Determine the (X, Y) coordinate at the center of the cell enclosing the given text.  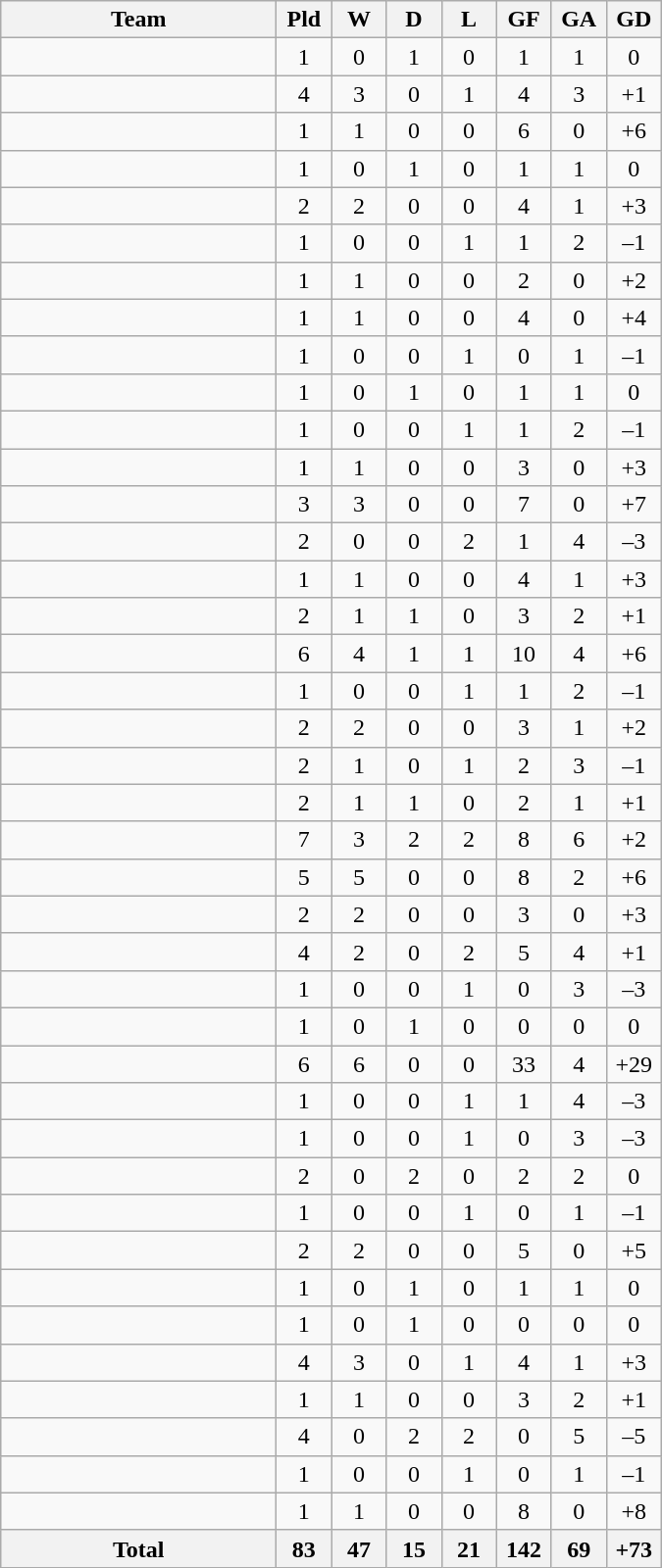
W (359, 20)
–5 (634, 1437)
15 (414, 1548)
GA (579, 20)
GF (524, 20)
83 (304, 1548)
GD (634, 20)
+29 (634, 1063)
+7 (634, 505)
142 (524, 1548)
33 (524, 1063)
21 (469, 1548)
Total (139, 1548)
Pld (304, 20)
+5 (634, 1250)
L (469, 20)
+4 (634, 318)
+73 (634, 1548)
10 (524, 654)
69 (579, 1548)
47 (359, 1548)
+8 (634, 1511)
D (414, 20)
Team (139, 20)
